For the text-containing cell, return its midpoint in (x, y) coordinate format. 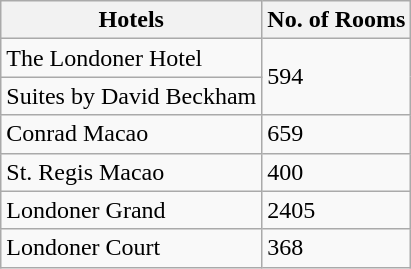
Hotels (132, 20)
The Londoner Hotel (132, 58)
Suites by David Beckham (132, 96)
Conrad Macao (132, 134)
659 (336, 134)
Londoner Grand (132, 210)
Londoner Court (132, 248)
No. of Rooms (336, 20)
400 (336, 172)
2405 (336, 210)
594 (336, 77)
368 (336, 248)
St. Regis Macao (132, 172)
